Extract the [x, y] coordinate from the center of the cell holding the provided text.  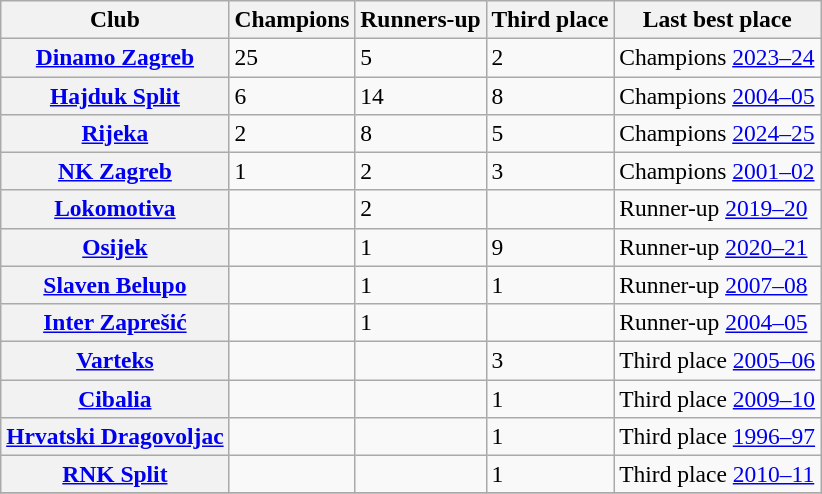
Osijek [115, 247]
14 [420, 95]
Champions 2024–25 [718, 133]
NK Zagreb [115, 171]
Hrvatski Dragovoljac [115, 436]
Runner-up 2007–08 [718, 285]
Dinamo Zagreb [115, 57]
RNK Split [115, 474]
Champions 2001–02 [718, 171]
Third place 1996–97 [718, 436]
Cibalia [115, 398]
Runner-up 2004–05 [718, 322]
Third place 2009–10 [718, 398]
Runners-up [420, 19]
Third place [550, 19]
Runner-up 2019–20 [718, 209]
Inter Zaprešić [115, 322]
Runner-up 2020–21 [718, 247]
Champions 2004–05 [718, 95]
Varteks [115, 360]
Champions [292, 19]
Champions 2023–24 [718, 57]
Lokomotiva [115, 209]
Hajduk Split [115, 95]
6 [292, 95]
Last best place [718, 19]
Third place 2010–11 [718, 474]
Club [115, 19]
Third place 2005–06 [718, 360]
Rijeka [115, 133]
25 [292, 57]
9 [550, 247]
Slaven Belupo [115, 285]
